Find where the given text appears and provide that cell's center as [x, y] coordinate. 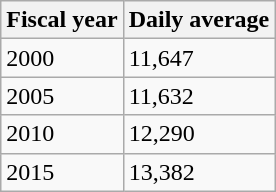
11,632 [199, 96]
Daily average [199, 20]
Fiscal year [62, 20]
2005 [62, 96]
2010 [62, 134]
12,290 [199, 134]
2015 [62, 172]
13,382 [199, 172]
2000 [62, 58]
11,647 [199, 58]
